Pinpoint the cell where the given text exists, returning its [X, Y] midpoint coordinate. 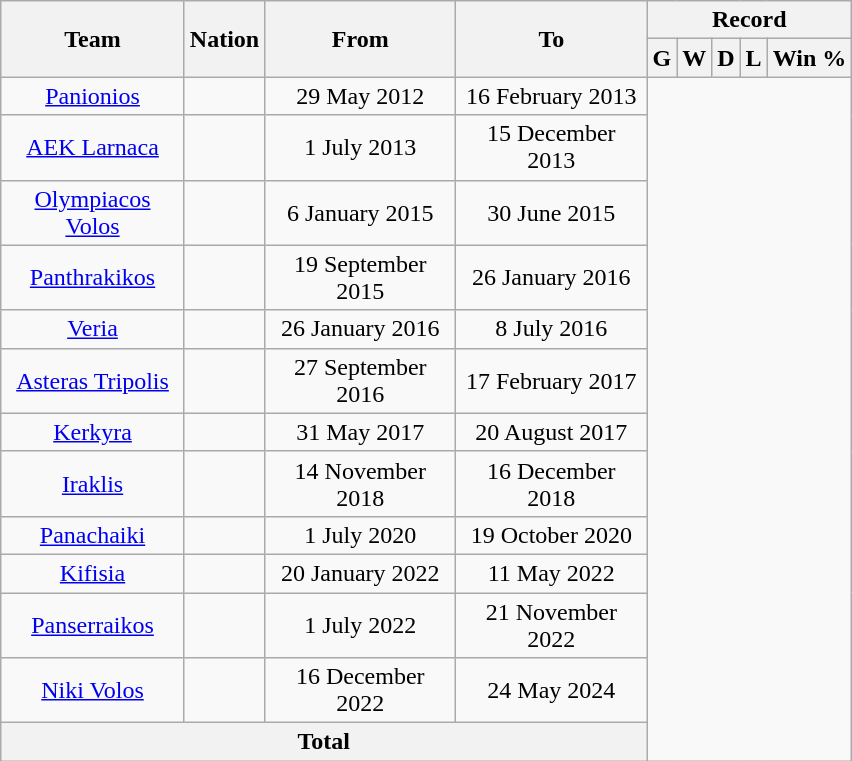
20 August 2017 [552, 432]
16 December 2018 [552, 484]
30 June 2015 [552, 212]
16 December 2022 [360, 690]
G [662, 58]
Iraklis [93, 484]
Panserraikos [93, 624]
29 May 2012 [360, 96]
Panionios [93, 96]
W [694, 58]
Total [324, 742]
8 July 2016 [552, 329]
Win % [810, 58]
Kifisia [93, 573]
AEK Larnaca [93, 148]
Nation [224, 39]
14 November 2018 [360, 484]
1 July 2022 [360, 624]
6 January 2015 [360, 212]
From [360, 39]
19 September 2015 [360, 278]
1 July 2013 [360, 148]
17 February 2017 [552, 380]
20 January 2022 [360, 573]
L [754, 58]
19 October 2020 [552, 535]
1 July 2020 [360, 535]
Olympiacos Volos [93, 212]
Veria [93, 329]
Panthrakikos [93, 278]
Niki Volos [93, 690]
Asteras Tripolis [93, 380]
Team [93, 39]
To [552, 39]
21 November 2022 [552, 624]
11 May 2022 [552, 573]
27 September 2016 [360, 380]
Panachaiki [93, 535]
24 May 2024 [552, 690]
16 February 2013 [552, 96]
D [726, 58]
15 December 2013 [552, 148]
Kerkyra [93, 432]
31 May 2017 [360, 432]
Record [750, 20]
